Find where the given text appears and provide that cell's center as (x, y) coordinate. 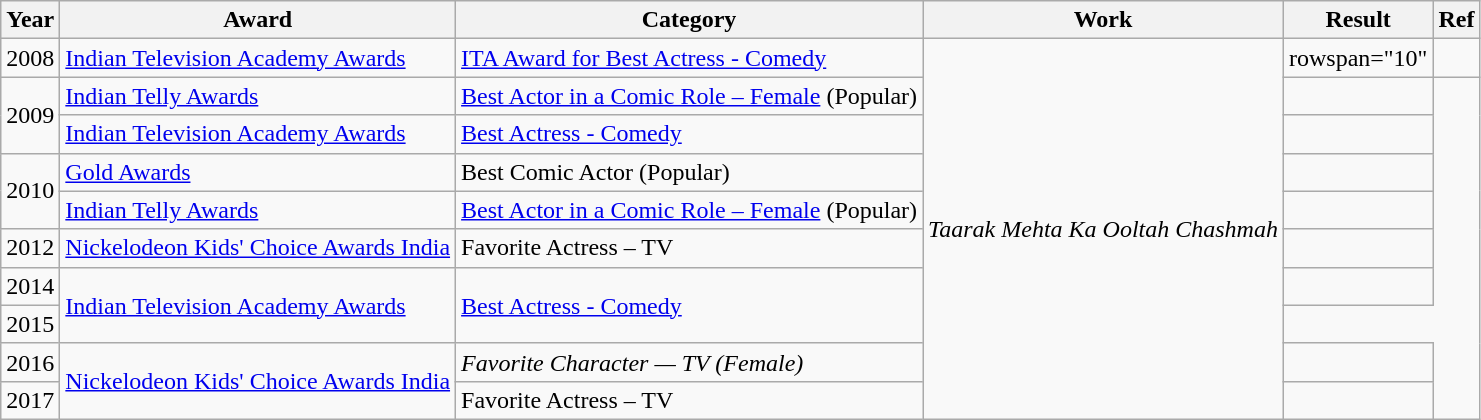
Year (30, 20)
Work (1104, 20)
2014 (30, 286)
Best Comic Actor (Popular) (690, 172)
Result (1358, 20)
2017 (30, 400)
ITA Award for Best Actress - Comedy (690, 58)
2010 (30, 191)
2015 (30, 324)
rowspan="10" (1358, 58)
2009 (30, 115)
2016 (30, 362)
Gold Awards (258, 172)
Award (258, 20)
Category (690, 20)
Taarak Mehta Ka Ooltah Chashmah (1104, 230)
Ref (1456, 20)
2012 (30, 248)
2008 (30, 58)
Favorite Character — TV (Female) (690, 362)
